Scan for the cell matching the given text and deliver its (X, Y) coordinate at center. 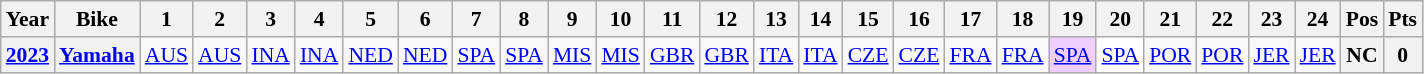
10 (620, 19)
Pos (1362, 19)
5 (370, 19)
2 (220, 19)
Bike (97, 19)
17 (970, 19)
3 (270, 19)
16 (920, 19)
24 (1318, 19)
12 (726, 19)
7 (476, 19)
NC (1362, 55)
4 (319, 19)
22 (1222, 19)
21 (1170, 19)
9 (572, 19)
1 (166, 19)
0 (1402, 55)
14 (820, 19)
15 (868, 19)
19 (1073, 19)
Year (28, 19)
8 (524, 19)
11 (672, 19)
13 (776, 19)
Yamaha (97, 55)
20 (1120, 19)
6 (425, 19)
18 (1023, 19)
Pts (1402, 19)
23 (1271, 19)
2023 (28, 55)
